Locate the cell with the specified text and output its [x, y] center coordinate. 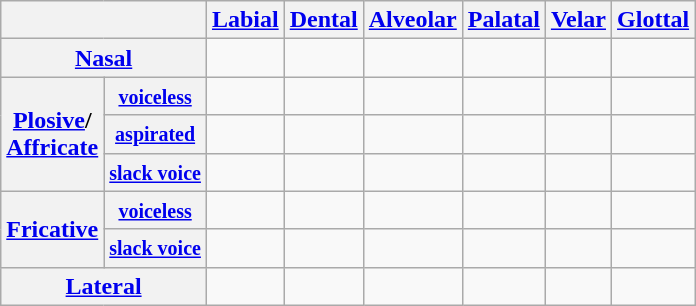
Glottal [654, 20]
Nasal [104, 58]
Velar [578, 20]
Palatal [504, 20]
aspirated [156, 134]
Fricative [52, 229]
Alveolar [412, 20]
Lateral [104, 286]
Labial [245, 20]
Dental [324, 20]
Plosive/Affricate [52, 134]
